For the text-containing cell, return its midpoint in (X, Y) coordinate format. 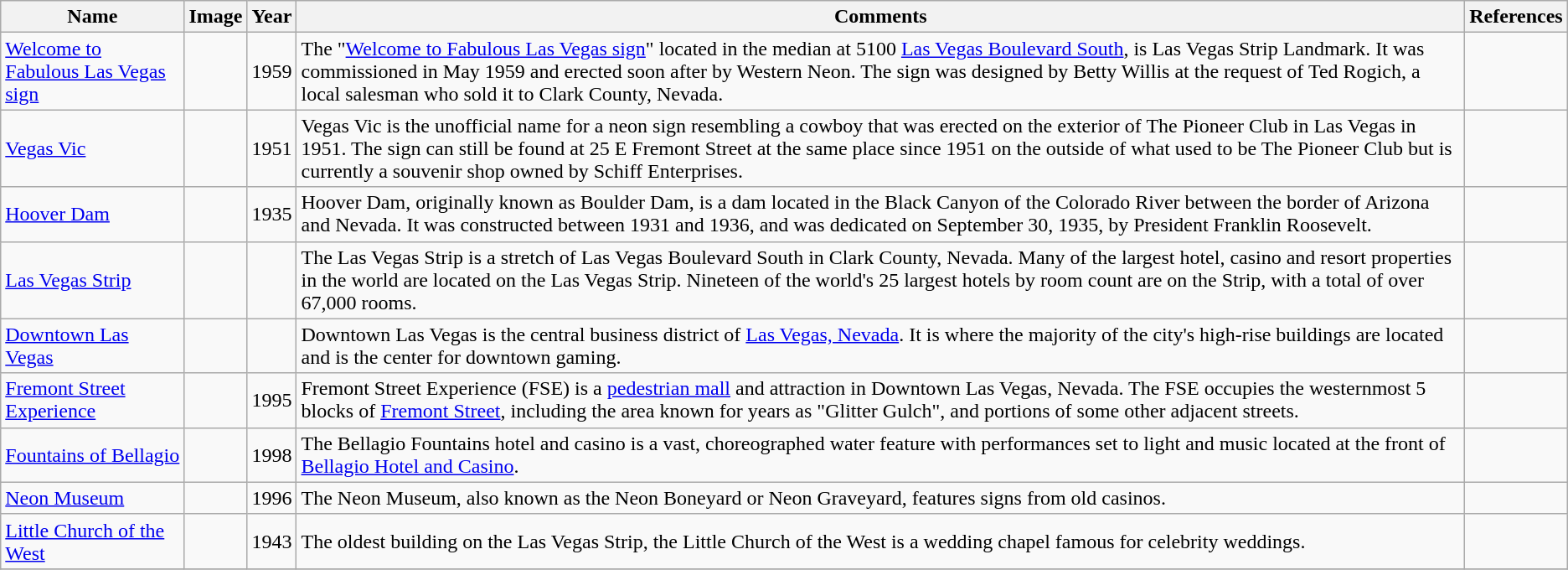
Comments (881, 17)
1935 (271, 215)
Image (216, 17)
Year (271, 17)
1951 (271, 148)
Vegas Vic (92, 148)
1959 (271, 71)
1995 (271, 401)
Downtown Las Vegas (92, 345)
Las Vegas Strip (92, 280)
1996 (271, 498)
Fountains of Bellagio (92, 454)
The oldest building on the Las Vegas Strip, the Little Church of the West is a wedding chapel famous for celebrity weddings. (881, 541)
Name (92, 17)
Fremont Street Experience (92, 401)
Hoover Dam (92, 215)
Welcome to Fabulous Las Vegas sign (92, 71)
1998 (271, 454)
Neon Museum (92, 498)
1943 (271, 541)
The Neon Museum, also known as the Neon Boneyard or Neon Graveyard, features signs from old casinos. (881, 498)
Little Church of the West (92, 541)
References (1516, 17)
